Detect which cell encompasses the target text, then output its [x, y] center coordinate. 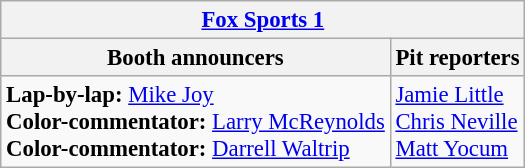
Fox Sports 1 [263, 20]
Pit reporters [458, 58]
Lap-by-lap: Mike JoyColor-commentator: Larry McReynoldsColor-commentator: Darrell Waltrip [196, 122]
Jamie LittleChris NevilleMatt Yocum [458, 122]
Booth announcers [196, 58]
